Return (x, y) of the center of cell containing provided text 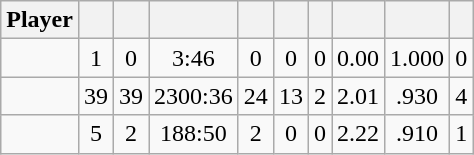
.910 (418, 134)
24 (256, 96)
13 (290, 96)
0.00 (358, 58)
188:50 (194, 134)
4 (462, 96)
3:46 (194, 58)
2.22 (358, 134)
.930 (418, 96)
1.000 (418, 58)
Player (40, 20)
2300:36 (194, 96)
5 (96, 134)
2.01 (358, 96)
